Identify which cell holds the provided text, then report its (x, y) central coordinate. 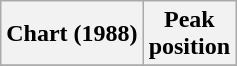
Peakposition (189, 34)
Chart (1988) (72, 34)
